Return the [x, y] coordinate for the center point of the cell that contains the specified text.  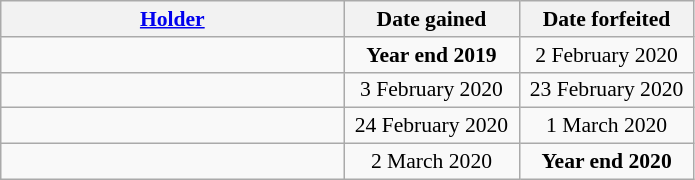
2 February 2020 [606, 55]
Year end 2020 [606, 162]
Date gained [432, 19]
3 February 2020 [432, 90]
Year end 2019 [432, 55]
1 March 2020 [606, 126]
24 February 2020 [432, 126]
Holder [172, 19]
23 February 2020 [606, 90]
2 March 2020 [432, 162]
Date forfeited [606, 19]
